Capture the cell that displays the provided text and extract its [x, y] central coordinate. 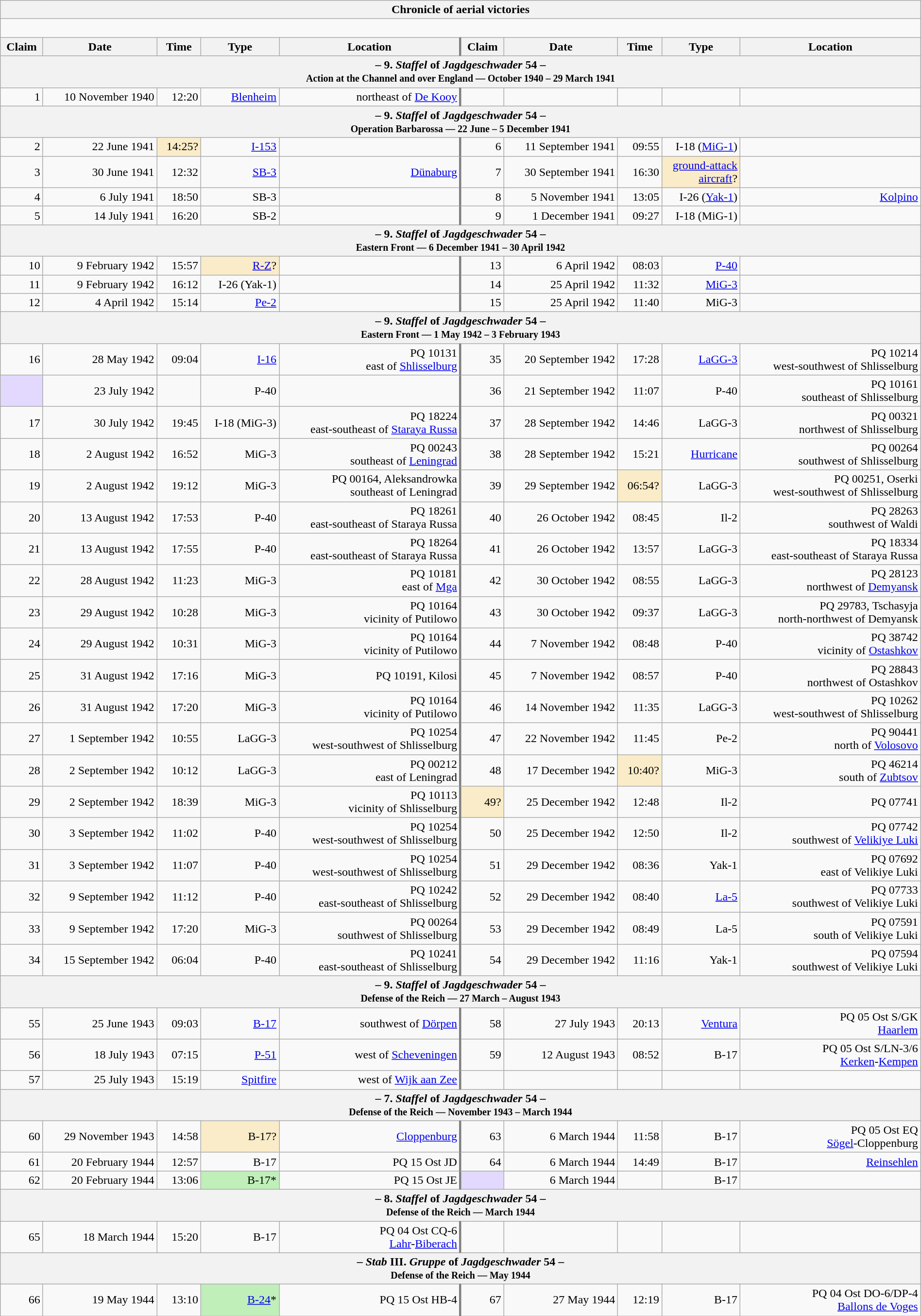
PQ 10161southeast of Shlisselburg [831, 391]
6 April 1942 [561, 265]
PQ 07733 southwest of Velikiye Luki [831, 897]
6 July 1941 [100, 197]
17:55 [179, 549]
R-Z? [240, 265]
13:10 [179, 1300]
11:32 [640, 284]
PQ 18261 east-southeast of Staraya Russa [370, 517]
19:12 [179, 486]
50 [482, 834]
PQ 04 Ost DO-6/DP-4Ballons de Voges [831, 1300]
15:21 [640, 454]
08:52 [640, 1055]
13:05 [640, 197]
47 [482, 739]
27 [22, 739]
17:28 [640, 360]
14:25? [179, 147]
37 [482, 423]
07:15 [179, 1055]
23 July 1942 [100, 391]
22 [22, 580]
PQ 10131east of Shlisselburg [370, 360]
I-18 (MiG-3) [240, 423]
– 8. Staffel of Jagdgeschwader 54 –Defense of the Reich — March 1944 [460, 1205]
29 [22, 802]
18:50 [179, 197]
46 [482, 707]
08:36 [640, 865]
06:54? [640, 486]
10 November 1940 [100, 97]
62 [22, 1180]
15:20 [179, 1236]
65 [22, 1236]
PQ 07594 southwest of Velikiye Luki [831, 960]
5 [22, 215]
19 [22, 486]
Chronicle of aerial victories [460, 10]
34 [22, 960]
11:02 [179, 834]
66 [22, 1300]
11 [22, 284]
16:12 [179, 284]
8 [482, 197]
B-24* [240, 1300]
44 [482, 643]
25 [22, 675]
– 7. Staffel of Jagdgeschwader 54 –Defense of the Reich — November 1943 – March 1944 [460, 1105]
PQ 05 Ost EQSögel-Cloppenburg [831, 1136]
23 [22, 612]
11:40 [640, 303]
Kolpino [831, 197]
I-153 [240, 147]
PQ 15 Ost JE [370, 1180]
12 August 1943 [561, 1055]
PQ 18334 east-southeast of Staraya Russa [831, 549]
PQ 10262 west-southwest of Shlisselburg [831, 707]
33 [22, 928]
PQ 29783, Tschasyja north-northwest of Demyansk [831, 612]
PQ 46214 south of Zubtsov [831, 770]
08:49 [640, 928]
PQ 38742vicinity of Ostashkov [831, 643]
28 May 1942 [100, 360]
18 July 1943 [100, 1055]
18 [22, 454]
30 July 1942 [100, 423]
27 July 1943 [561, 1023]
28 [22, 770]
60 [22, 1136]
11:12 [179, 897]
35 [482, 360]
PQ 10241 east-southeast of Shlisselburg [370, 960]
11 September 1941 [561, 147]
20:13 [640, 1023]
13:06 [179, 1180]
PQ 00321 northwest of Shlisselburg [831, 423]
09:37 [640, 612]
15 September 1942 [100, 960]
09:03 [179, 1023]
08:55 [640, 580]
17 [22, 423]
PQ 18264 east-southeast of Staraya Russa [370, 549]
31 [22, 865]
– 9. Staffel of Jagdgeschwader 54 –Eastern Front — 6 December 1941 – 30 April 1942 [460, 240]
7 [482, 172]
– 9. Staffel of Jagdgeschwader 54 –Action at the Channel and over England — October 1940 – 29 March 1941 [460, 72]
51 [482, 865]
09:55 [640, 147]
12:50 [640, 834]
Cloppenburg [370, 1136]
14:58 [179, 1136]
09:27 [640, 215]
11:35 [640, 707]
B-17* [240, 1180]
PQ 10113vicinity of Shlisselburg [370, 802]
14:49 [640, 1161]
16:52 [179, 454]
16:20 [179, 215]
09:04 [179, 360]
67 [482, 1300]
4 [22, 197]
4 April 1942 [100, 303]
1 December 1941 [561, 215]
– 9. Staffel of Jagdgeschwader 54 –Operation Barbarossa — 22 June – 5 December 1941 [460, 121]
20 [22, 517]
52 [482, 897]
12:20 [179, 97]
24 [22, 643]
25 June 1943 [100, 1023]
PQ 90441 north of Volosovo [831, 739]
Blenheim [240, 97]
41 [482, 549]
PQ 10191, Kilosi [370, 675]
PQ 05 Ost S/LN-3/6Kerken-Kempen [831, 1055]
32 [22, 897]
PQ 00243 southeast of Leningrad [370, 454]
PQ 07742 southwest of Velikiye Luki [831, 834]
15:19 [179, 1080]
48 [482, 770]
45 [482, 675]
12:57 [179, 1161]
10:55 [179, 739]
PQ 07741 [831, 802]
PQ 00164, Aleksandrowka southeast of Leningrad [370, 486]
southwest of Dörpen [370, 1023]
10:40? [640, 770]
PQ 10181east of Mga [370, 580]
29 September 1942 [561, 486]
17 December 1942 [561, 770]
56 [22, 1055]
22 June 1941 [100, 147]
PQ 10242 east-southeast of Shlisselburg [370, 897]
59 [482, 1055]
57 [22, 1080]
P-51 [240, 1055]
21 September 1942 [561, 391]
13:57 [640, 549]
Dünaburg [370, 172]
54 [482, 960]
15:57 [179, 265]
15 [482, 303]
I-16 [240, 360]
SB-2 [240, 215]
PQ 15 Ost HB-4 [370, 1300]
55 [22, 1023]
10 [22, 265]
08:48 [640, 643]
27 May 1944 [561, 1300]
PQ 00251, Oserki west-southwest of Shlisselburg [831, 486]
25 July 1943 [100, 1080]
06:04 [179, 960]
18:39 [179, 802]
16 [22, 360]
PQ 07591 south of Velikiye Luki [831, 928]
29 November 1943 [100, 1136]
61 [22, 1161]
64 [482, 1161]
58 [482, 1023]
15:14 [179, 303]
08:40 [640, 897]
18 March 1944 [100, 1236]
16:30 [640, 172]
08:45 [640, 517]
12:48 [640, 802]
53 [482, 928]
14 [482, 284]
PQ 28843 northwest of Ostashkov [831, 675]
13 [482, 265]
6 [482, 147]
– Stab III. Gruppe of Jagdgeschwader 54 –Defense of the Reich — May 1944 [460, 1268]
Spitfire [240, 1080]
PQ 05 Ost S/GKHaarlem [831, 1023]
5 November 1941 [561, 197]
– 9. Staffel of Jagdgeschwader 54 –Eastern Front — 1 May 1942 – 3 February 1943 [460, 328]
63 [482, 1136]
08:03 [640, 265]
11:23 [179, 580]
10:31 [179, 643]
B-17? [240, 1136]
12:32 [179, 172]
30 [22, 834]
PQ 07692 east of Velikiye Luki [831, 865]
19 May 1944 [100, 1300]
11:45 [640, 739]
ground-attack aircraft? [701, 172]
west of Wijk aan Zee [370, 1080]
12:19 [640, 1300]
PQ 28123 northwest of Demyansk [831, 580]
Ventura [701, 1023]
36 [482, 391]
10:12 [179, 770]
2 [22, 147]
30 September 1941 [561, 172]
20 September 1942 [561, 360]
19:45 [179, 423]
9 [482, 215]
14 November 1942 [561, 707]
Reinsehlen [831, 1161]
14 July 1941 [100, 215]
26 [22, 707]
– 9. Staffel of Jagdgeschwader 54 –Defense of the Reich — 27 March – August 1943 [460, 991]
10:28 [179, 612]
17:53 [179, 517]
22 November 1942 [561, 739]
PQ 04 Ost CQ-6Lahr-Biberach [370, 1236]
PQ 15 Ost JD [370, 1161]
43 [482, 612]
PQ 18224 east-southeast of Staraya Russa [370, 423]
40 [482, 517]
30 June 1941 [100, 172]
14:46 [640, 423]
21 [22, 549]
28 August 1942 [100, 580]
12 [22, 303]
49? [482, 802]
11:58 [640, 1136]
northeast of De Kooy [370, 97]
3 [22, 172]
1 September 1942 [100, 739]
08:57 [640, 675]
11:16 [640, 960]
PQ 10214 west-southwest of Shlisselburg [831, 360]
west of Scheveningen [370, 1055]
39 [482, 486]
PQ 28263 southwest of Waldi [831, 517]
Hurricane [701, 454]
42 [482, 580]
38 [482, 454]
PQ 00212 east of Leningrad [370, 770]
17:16 [179, 675]
1 [22, 97]
